Capture the cell that displays the provided text and extract its (X, Y) central coordinate. 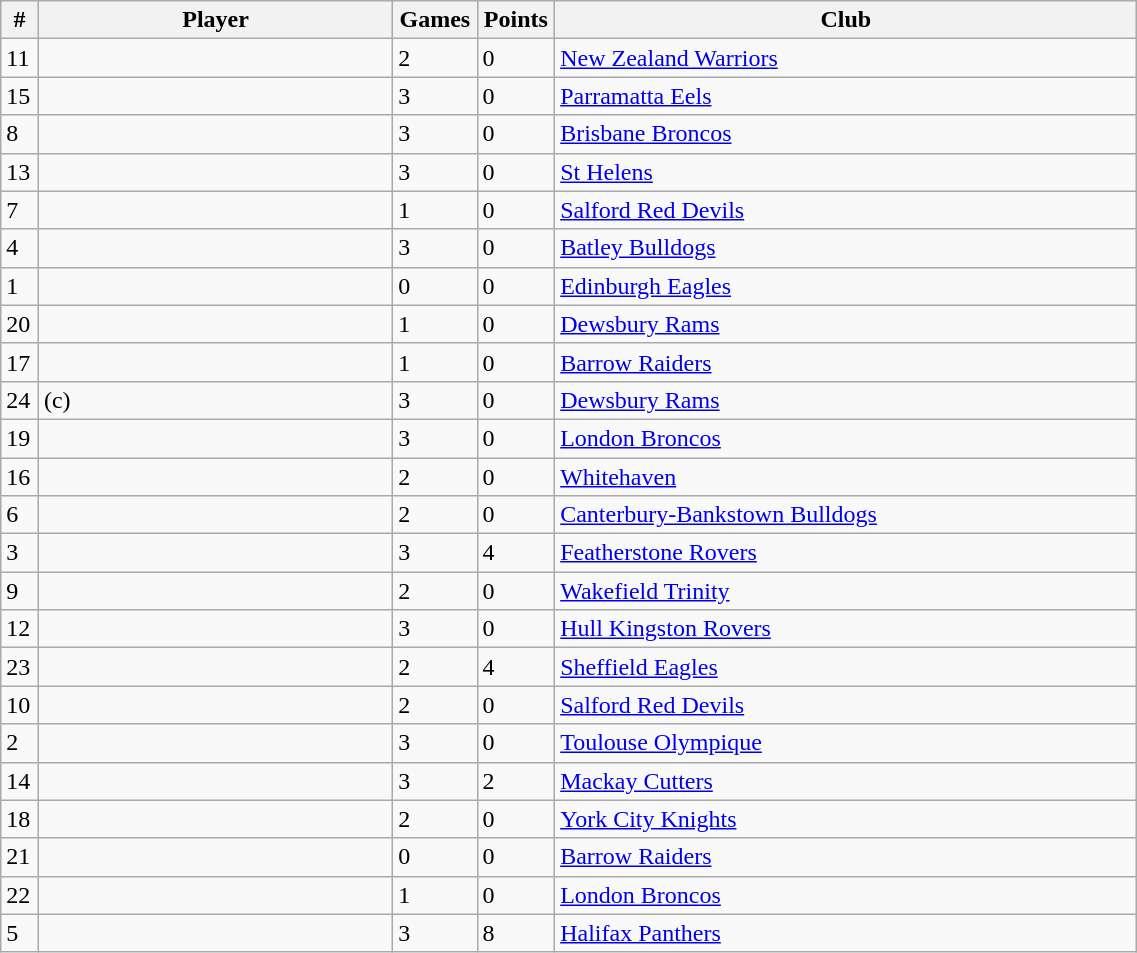
17 (20, 362)
22 (20, 895)
Wakefield Trinity (846, 591)
Edinburgh Eagles (846, 286)
Featherstone Rovers (846, 553)
23 (20, 667)
(c) (215, 400)
St Helens (846, 172)
Parramatta Eels (846, 96)
21 (20, 857)
Games (435, 20)
Whitehaven (846, 477)
9 (20, 591)
12 (20, 629)
Halifax Panthers (846, 933)
# (20, 20)
Canterbury-Bankstown Bulldogs (846, 515)
6 (20, 515)
18 (20, 819)
15 (20, 96)
7 (20, 210)
Club (846, 20)
5 (20, 933)
New Zealand Warriors (846, 58)
14 (20, 781)
20 (20, 324)
Hull Kingston Rovers (846, 629)
Points (516, 20)
16 (20, 477)
11 (20, 58)
Mackay Cutters (846, 781)
Sheffield Eagles (846, 667)
Batley Bulldogs (846, 248)
York City Knights (846, 819)
Brisbane Broncos (846, 134)
Player (215, 20)
19 (20, 438)
Toulouse Olympique (846, 743)
10 (20, 705)
13 (20, 172)
24 (20, 400)
